Output the [x, y] coordinate of the center of the cell containing the given text.  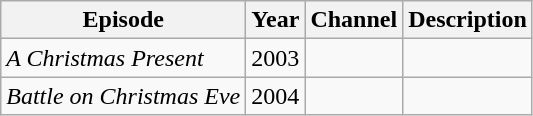
A Christmas Present [124, 58]
2003 [276, 58]
2004 [276, 96]
Battle on Christmas Eve [124, 96]
Description [468, 20]
Episode [124, 20]
Year [276, 20]
Channel [354, 20]
